Identify which cell holds the provided text, then report its (X, Y) central coordinate. 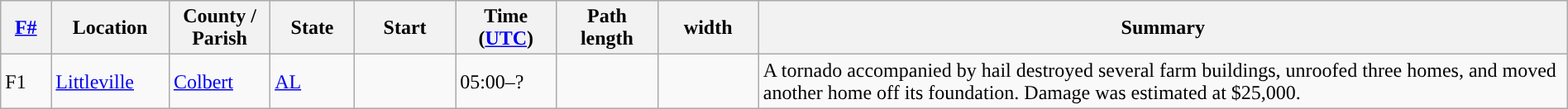
Path length (607, 28)
Location (111, 28)
F1 (26, 81)
AL (313, 81)
State (313, 28)
F# (26, 28)
Colbert (219, 81)
County / Parish (219, 28)
Start (404, 28)
05:00–? (506, 81)
Summary (1163, 28)
Littleville (111, 81)
width (708, 28)
Time (UTC) (506, 28)
